Find where the given text appears and provide that cell's center as [X, Y] coordinate. 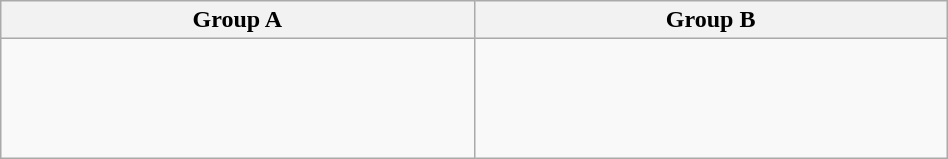
Group B [710, 20]
Group A [238, 20]
